Scan for the cell matching the given text and deliver its [x, y] coordinate at center. 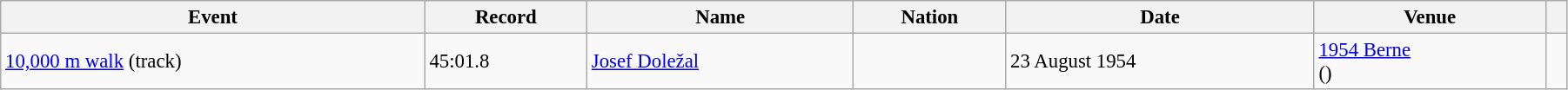
Date [1160, 17]
10,000 m walk (track) [212, 62]
Venue [1430, 17]
23 August 1954 [1160, 62]
Josef Doležal [720, 62]
Nation [929, 17]
45:01.8 [506, 62]
1954 Berne() [1430, 62]
Record [506, 17]
Name [720, 17]
Event [212, 17]
